Detect which cell encompasses the target text, then output its (X, Y) center coordinate. 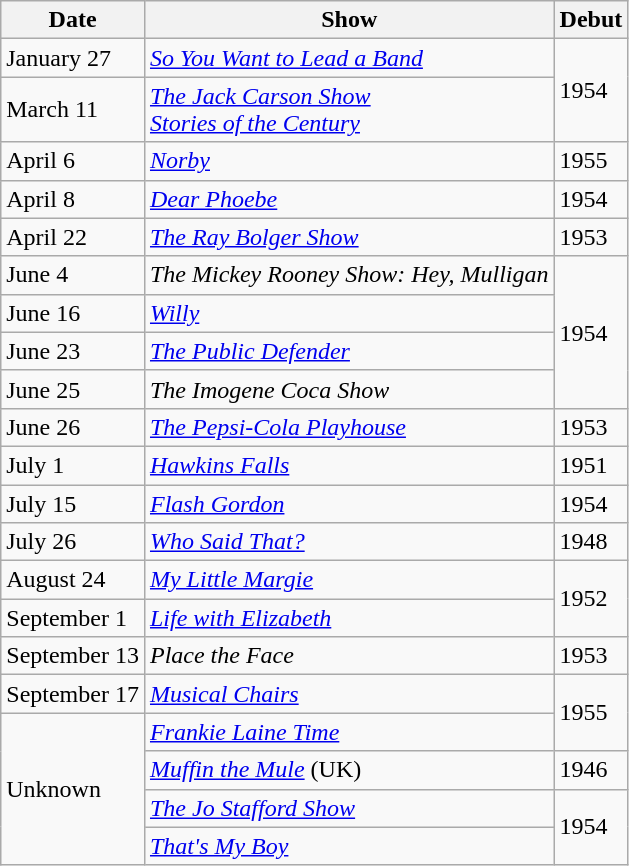
1952 (591, 599)
The Imogene Coca Show (349, 389)
Hawkins Falls (349, 465)
June 23 (73, 351)
September 1 (73, 618)
Flash Gordon (349, 503)
1951 (591, 465)
Debut (591, 20)
1946 (591, 770)
Dear Phoebe (349, 199)
March 11 (73, 110)
September 13 (73, 656)
Date (73, 20)
So You Want to Lead a Band (349, 58)
Willy (349, 313)
1948 (591, 542)
That's My Boy (349, 846)
April 8 (73, 199)
July 1 (73, 465)
The Public Defender (349, 351)
June 16 (73, 313)
Norby (349, 161)
Life with Elizabeth (349, 618)
July 15 (73, 503)
Unknown (73, 789)
April 6 (73, 161)
Place the Face (349, 656)
June 25 (73, 389)
June 4 (73, 275)
Musical Chairs (349, 694)
Frankie Laine Time (349, 732)
Show (349, 20)
The Pepsi-Cola Playhouse (349, 427)
The Ray Bolger Show (349, 237)
August 24 (73, 580)
September 17 (73, 694)
The Mickey Rooney Show: Hey, Mulligan (349, 275)
The Jo Stafford Show (349, 808)
The Jack Carson ShowStories of the Century (349, 110)
June 26 (73, 427)
April 22 (73, 237)
July 26 (73, 542)
Who Said That? (349, 542)
My Little Margie (349, 580)
Muffin the Mule (UK) (349, 770)
January 27 (73, 58)
